From the cell containing the given text, extract its center point as [X, Y] coordinate. 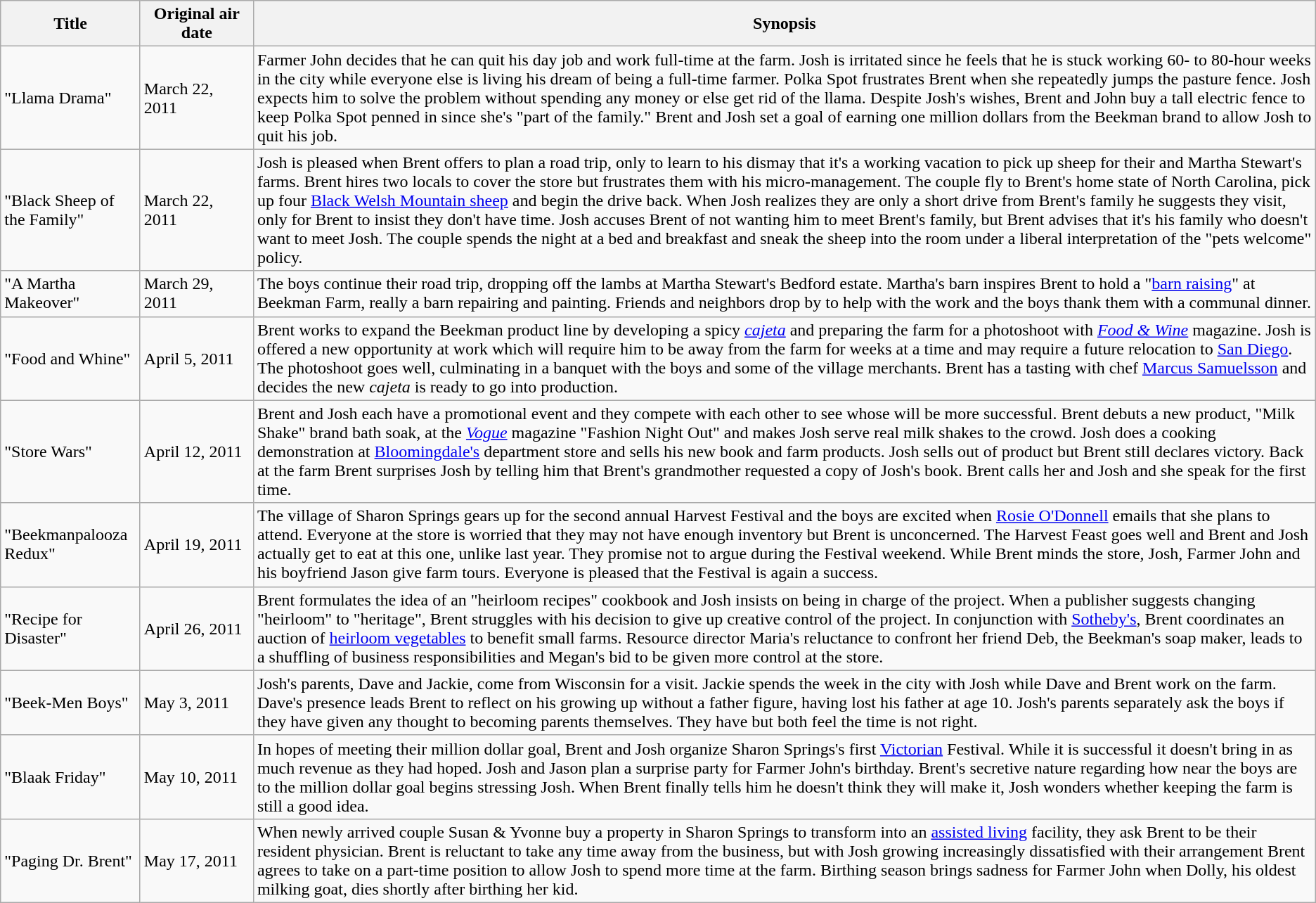
March 29, 2011 [197, 294]
"Paging Dr. Brent" [70, 861]
"Blaak Friday" [70, 776]
"Recipe for Disaster" [70, 629]
May 10, 2011 [197, 776]
"Black Sheep of the Family" [70, 210]
April 5, 2011 [197, 359]
Title [70, 24]
"Beekmanpalooza Redux" [70, 544]
April 19, 2011 [197, 544]
"A Martha Makeover" [70, 294]
April 12, 2011 [197, 451]
"Food and Whine" [70, 359]
May 17, 2011 [197, 861]
"Llama Drama" [70, 98]
"Beek-Men Boys" [70, 703]
May 3, 2011 [197, 703]
Synopsis [785, 24]
"Store Wars" [70, 451]
April 26, 2011 [197, 629]
Original air date [197, 24]
